For the text-containing cell, return its midpoint in [X, Y] coordinate format. 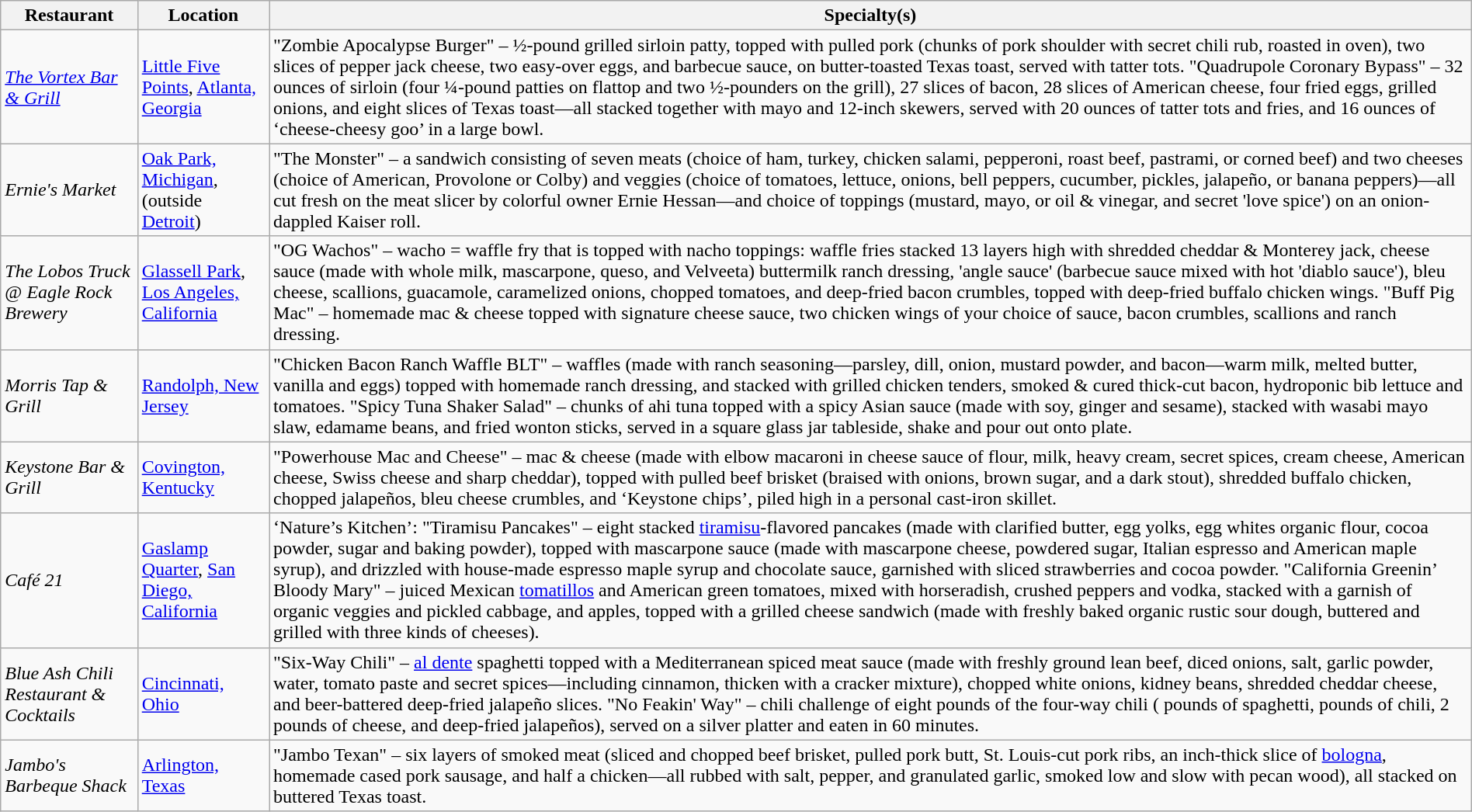
Keystone Bar & Grill [69, 477]
Randolph, New Jersey [203, 396]
Morris Tap & Grill [69, 396]
Restaurant [69, 16]
Glassell Park, Los Angeles, California [203, 293]
Specialty(s) [871, 16]
The Vortex Bar & Grill [69, 87]
Café 21 [69, 581]
Covington, Kentucky [203, 477]
Cincinnati, Ohio [203, 694]
Gaslamp Quarter, San Diego, California [203, 581]
Oak Park, Michigan, (outside Detroit) [203, 189]
Arlington, Texas [203, 776]
Blue Ash Chili Restaurant & Cocktails [69, 694]
Ernie's Market [69, 189]
Jambo's Barbeque Shack [69, 776]
Location [203, 16]
The Lobos Truck @ Eagle Rock Brewery [69, 293]
Little Five Points, Atlanta, Georgia [203, 87]
